Locate the cell with the specified text and output its (x, y) center coordinate. 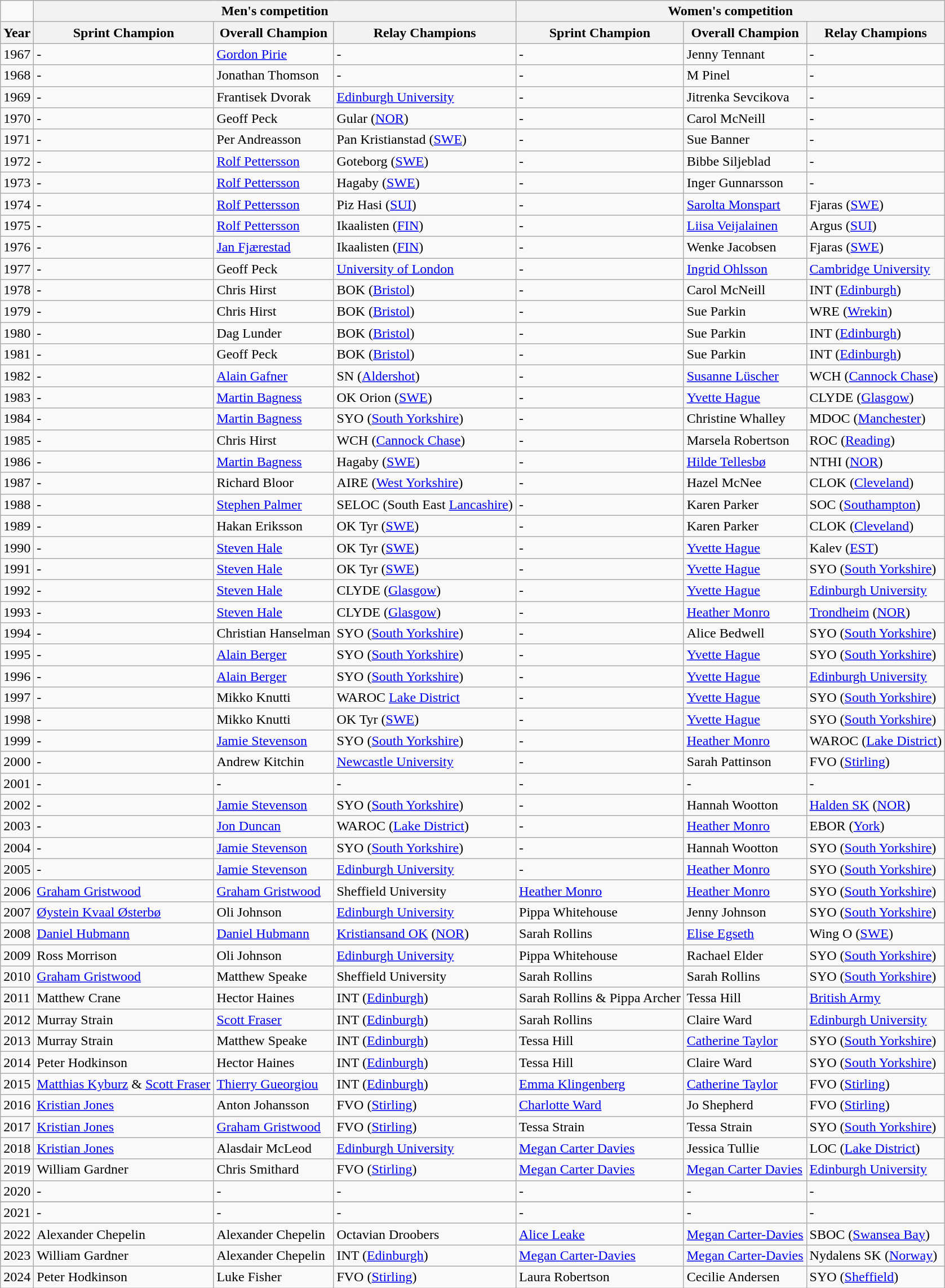
1989 (17, 526)
1973 (17, 183)
1967 (17, 54)
1974 (17, 204)
1992 (17, 590)
2009 (17, 955)
M Pinel (745, 76)
1975 (17, 225)
Rachael Elder (745, 955)
2021 (17, 1212)
Stephen Palmer (274, 504)
Octavian Droobers (425, 1234)
Trondheim (NOR) (876, 612)
2013 (17, 1041)
Alice Bedwell (745, 634)
2017 (17, 1127)
1995 (17, 655)
Per Andreasson (274, 140)
Anton Johansson (274, 1105)
NTHI (NOR) (876, 462)
WRE (Wrekin) (876, 312)
1979 (17, 312)
1978 (17, 290)
1977 (17, 269)
1976 (17, 247)
Thierry Gueorgiou (274, 1084)
Gular (NOR) (425, 118)
Sue Banner (745, 140)
Sarah Pattinson (745, 762)
Susanne Lüscher (745, 376)
2011 (17, 998)
British Army (876, 998)
1984 (17, 419)
Emma Klingenberg (600, 1084)
Jonathan Thomson (274, 76)
LOC (Lake District) (876, 1148)
2001 (17, 784)
2010 (17, 977)
Sarolta Monspart (745, 204)
Inger Gunnarsson (745, 183)
Liisa Veijalainen (745, 225)
2019 (17, 1170)
1983 (17, 397)
Andrew Kitchin (274, 762)
2020 (17, 1191)
1970 (17, 118)
Jenny Johnson (745, 912)
1991 (17, 569)
Men's competition (275, 11)
Chris Smithard (274, 1170)
2014 (17, 1063)
SOC (Southampton) (876, 504)
Kalev (EST) (876, 547)
1972 (17, 161)
2002 (17, 805)
Scott Fraser (274, 1020)
1993 (17, 612)
2005 (17, 869)
1997 (17, 698)
2000 (17, 762)
EBOR (York) (876, 826)
1980 (17, 333)
Cambridge University (876, 269)
Piz Hasi (SUI) (425, 204)
Pan Kristianstad (SWE) (425, 140)
AIRE (West Yorkshire) (425, 483)
Marsela Robertson (745, 440)
Alice Leake (600, 1234)
Halden SK (NOR) (876, 805)
Jan Fjærestad (274, 247)
Ingrid Ohlsson (745, 269)
Jenny Tennant (745, 54)
Laura Robertson (600, 1277)
University of London (425, 269)
Goteborg (SWE) (425, 161)
MDOC (Manchester) (876, 419)
Bibbe Siljeblad (745, 161)
2024 (17, 1277)
Year (17, 33)
Hilde Tellesbø (745, 462)
2015 (17, 1084)
1996 (17, 676)
Alain Gafner (274, 376)
Newcastle University (425, 762)
2003 (17, 826)
1999 (17, 741)
Dag Lunder (274, 333)
Women's competition (730, 11)
Matthew Crane (124, 998)
Wing O (SWE) (876, 933)
Kristiansand OK (NOR) (425, 933)
Wenke Jacobsen (745, 247)
2006 (17, 891)
Hakan Eriksson (274, 526)
1971 (17, 140)
1988 (17, 504)
Jon Duncan (274, 826)
Christine Whalley (745, 419)
1998 (17, 719)
Cecilie Andersen (745, 1277)
Charlotte Ward (600, 1105)
Matthias Kyburz & Scott Fraser (124, 1084)
Gordon Pirie (274, 54)
Sarah Rollins & Pippa Archer (600, 998)
2023 (17, 1255)
Hazel McNee (745, 483)
WAROC Lake District (425, 698)
1986 (17, 462)
1969 (17, 97)
SELOC (South East Lancashire) (425, 504)
ROC (Reading) (876, 440)
Christian Hanselman (274, 634)
Alasdair McLeod (274, 1148)
2007 (17, 912)
SN (Aldershot) (425, 376)
2016 (17, 1105)
1990 (17, 547)
Jo Shepherd (745, 1105)
1987 (17, 483)
Argus (SUI) (876, 225)
1968 (17, 76)
OK Orion (SWE) (425, 397)
Frantisek Dvorak (274, 97)
SYO (Sheffield) (876, 1277)
2022 (17, 1234)
Øystein Kvaal Østerbø (124, 912)
Luke Fisher (274, 1277)
Elise Egseth (745, 933)
2008 (17, 933)
1982 (17, 376)
Ross Morrison (124, 955)
Nydalens SK (Norway) (876, 1255)
Jessica Tullie (745, 1148)
1985 (17, 440)
2004 (17, 848)
2018 (17, 1148)
1981 (17, 355)
Richard Bloor (274, 483)
1994 (17, 634)
SBOC (Swansea Bay) (876, 1234)
2012 (17, 1020)
Jitrenka Sevcikova (745, 97)
